Output the [x, y] coordinate of the center of the cell containing the given text.  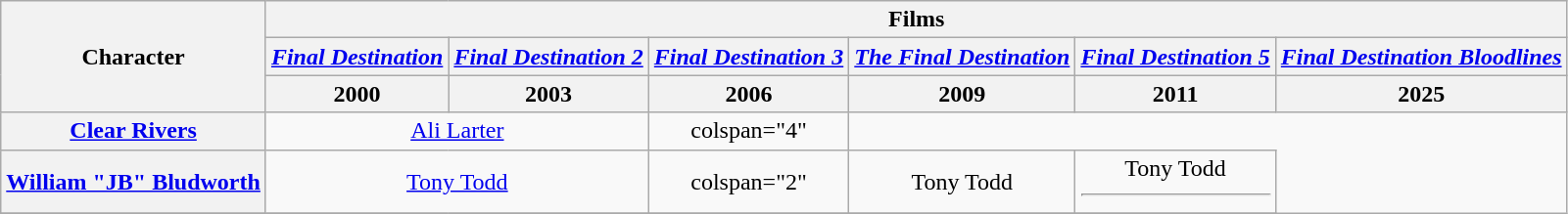
2003 [548, 94]
William "JB" Bludworth [133, 182]
Final Destination 5 [1175, 57]
2011 [1175, 94]
Character [133, 57]
2025 [1421, 94]
Clear Rivers [133, 131]
2006 [748, 94]
Final Destination [356, 57]
colspan="2" [748, 182]
The Final Destination [962, 57]
2009 [962, 94]
Ali Larter [456, 131]
Films [917, 20]
Final Destination 2 [548, 57]
colspan="4" [748, 131]
Final Destination Bloodlines [1421, 57]
Final Destination 3 [748, 57]
2000 [356, 94]
